Identify which cell holds the provided text, then report its [X, Y] central coordinate. 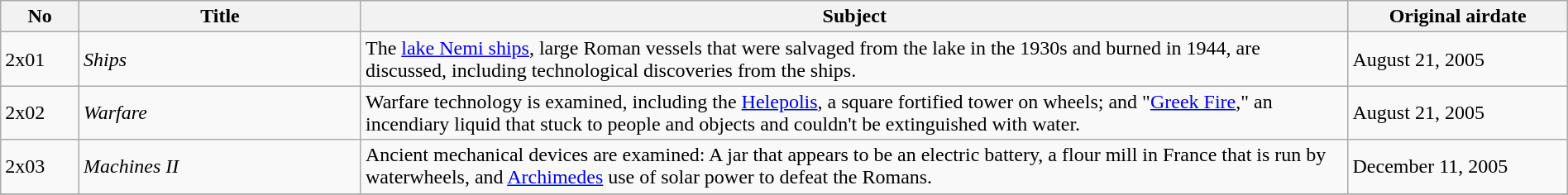
Title [220, 17]
Original airdate [1457, 17]
2x02 [40, 112]
2x03 [40, 167]
Warfare [220, 112]
Subject [854, 17]
No [40, 17]
December 11, 2005 [1457, 167]
Ships [220, 59]
Machines II [220, 167]
2x01 [40, 59]
